Search for the cell housing the specified text and yield its (x, y) center coordinate. 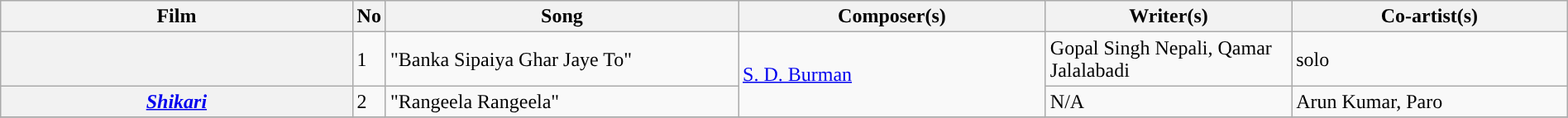
S. D. Burman (892, 74)
Song (562, 17)
Writer(s) (1168, 17)
N/A (1168, 101)
"Rangeela Rangeela" (562, 101)
Co-artist(s) (1430, 17)
No (369, 17)
Film (177, 17)
Gopal Singh Nepali, Qamar Jalalabadi (1168, 59)
Arun Kumar, Paro (1430, 101)
Shikari (177, 101)
solo (1430, 59)
Composer(s) (892, 17)
2 (369, 101)
1 (369, 59)
"Banka Sipaiya Ghar Jaye To" (562, 59)
